Extract the [X, Y] coordinate from the center of the cell holding the provided text.  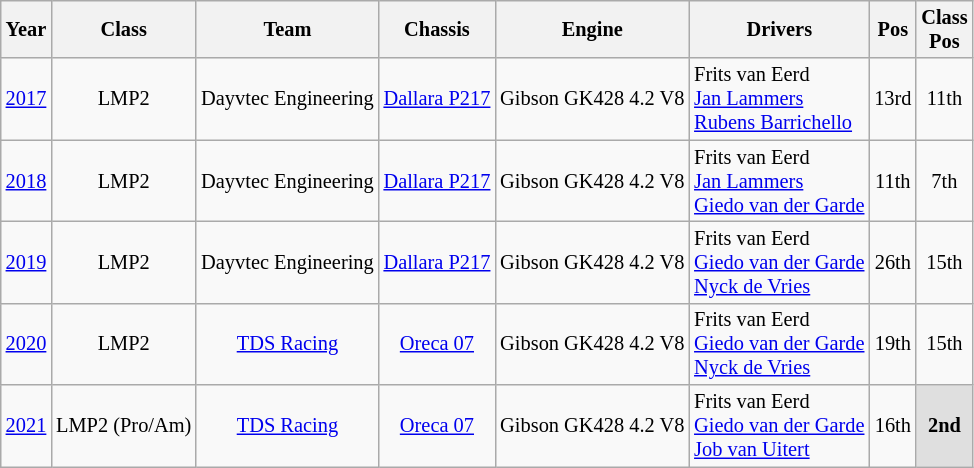
16th [892, 426]
2019 [26, 262]
26th [892, 262]
Team [287, 29]
2021 [26, 426]
2nd [944, 426]
7th [944, 181]
Chassis [438, 29]
2017 [26, 99]
19th [892, 344]
Frits van Eerd Jan Lammers Rubens Barrichello [779, 99]
Frits van Eerd Jan Lammers Giedo van der Garde [779, 181]
2018 [26, 181]
Engine [592, 29]
Pos [892, 29]
13rd [892, 99]
Class [124, 29]
2020 [26, 344]
Drivers [779, 29]
Year [26, 29]
LMP2 (Pro/Am) [124, 426]
Frits van Eerd Giedo van der Garde Job van Uitert [779, 426]
ClassPos [944, 29]
